Provide the [x, y] coordinate of the cell's center where the given text is located.  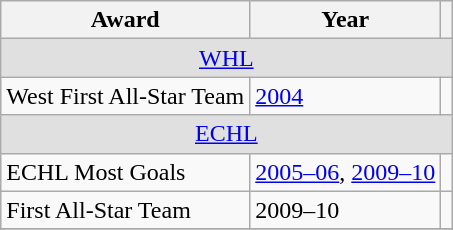
2004 [346, 96]
West First All-Star Team [126, 96]
2009–10 [346, 210]
2005–06, 2009–10 [346, 172]
WHL [226, 58]
Award [126, 20]
ECHL [226, 134]
Year [346, 20]
ECHL Most Goals [126, 172]
First All-Star Team [126, 210]
